Capture the cell that displays the provided text and extract its (X, Y) central coordinate. 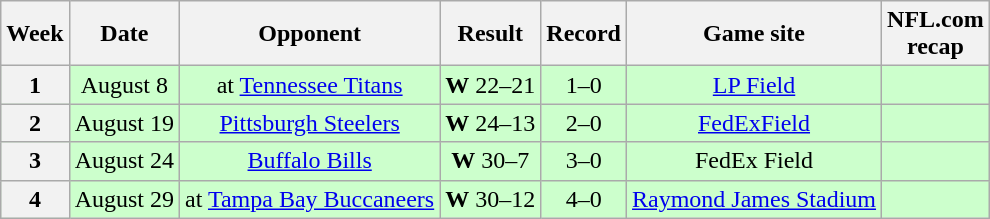
at Tennessee Titans (310, 85)
FedExField (754, 123)
W 24–13 (490, 123)
Result (490, 34)
Date (124, 34)
August 19 (124, 123)
Week (35, 34)
Game site (754, 34)
W 30–12 (490, 199)
2–0 (584, 123)
Raymond James Stadium (754, 199)
Pittsburgh Steelers (310, 123)
3–0 (584, 161)
LP Field (754, 85)
Buffalo Bills (310, 161)
Opponent (310, 34)
NFL.comrecap (936, 34)
Record (584, 34)
W 22–21 (490, 85)
2 (35, 123)
August 8 (124, 85)
4–0 (584, 199)
at Tampa Bay Buccaneers (310, 199)
FedEx Field (754, 161)
August 24 (124, 161)
August 29 (124, 199)
1–0 (584, 85)
4 (35, 199)
3 (35, 161)
W 30–7 (490, 161)
1 (35, 85)
